Locate the cell with the specified text and output its (x, y) center coordinate. 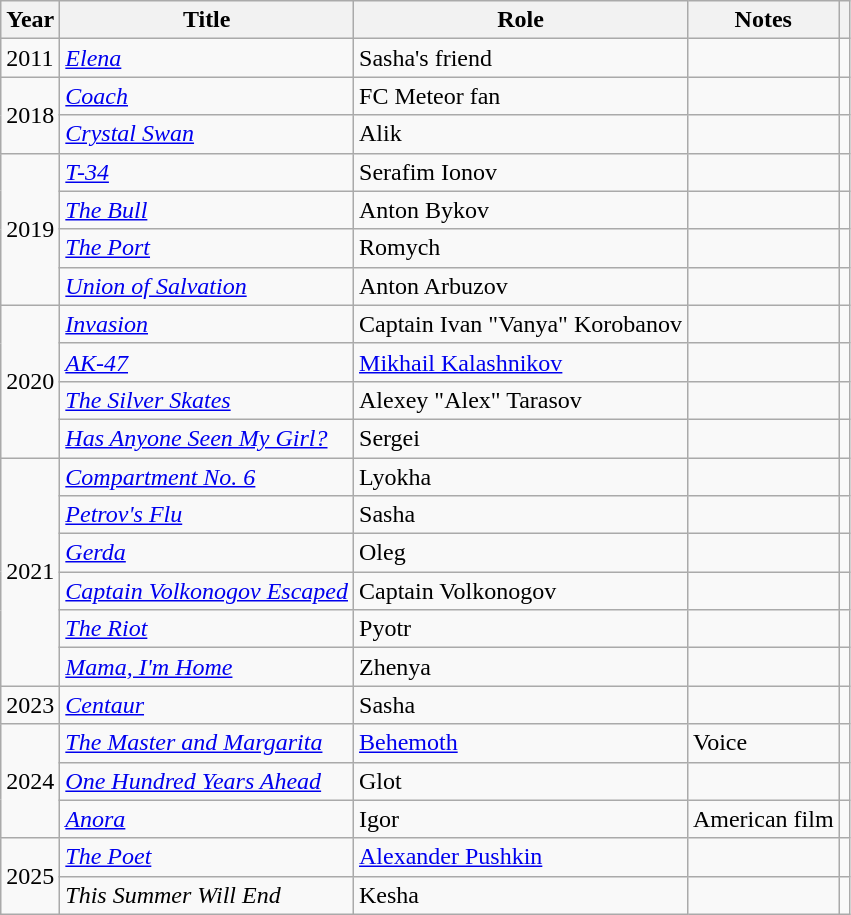
Role (521, 20)
Behemoth (521, 743)
Romych (521, 248)
Year (30, 20)
The Master and Margarita (207, 743)
Lyokha (521, 477)
Gerda (207, 553)
Coach (207, 96)
Compartment No. 6 (207, 477)
Elena (207, 58)
Zhenya (521, 667)
FC Meteor fan (521, 96)
Igor (521, 819)
2019 (30, 229)
Oleg (521, 553)
Captain Ivan "Vanya" Korobanov (521, 324)
Title (207, 20)
The Bull (207, 210)
Alexander Pushkin (521, 857)
Sasha's friend (521, 58)
Anora (207, 819)
Crystal Swan (207, 134)
Glot (521, 781)
Captain Volkonogov (521, 591)
Pyotr (521, 629)
2018 (30, 115)
Mikhail Kalashnikov (521, 362)
Captain Volkonogov Escaped (207, 591)
The Silver Skates (207, 400)
T-34 (207, 172)
Alik (521, 134)
Anton Bykov (521, 210)
2011 (30, 58)
Kesha (521, 895)
Voice (763, 743)
2020 (30, 381)
AK-47 (207, 362)
This Summer Will End (207, 895)
The Port (207, 248)
The Poet (207, 857)
The Riot (207, 629)
Anton Arbuzov (521, 286)
Centaur (207, 705)
2023 (30, 705)
Alexey "Alex" Tarasov (521, 400)
Serafim Ionov (521, 172)
Invasion (207, 324)
Petrov's Flu (207, 515)
Notes (763, 20)
2024 (30, 781)
Mama, I'm Home (207, 667)
Sergei (521, 438)
American film (763, 819)
2025 (30, 876)
Has Anyone Seen My Girl? (207, 438)
One Hundred Years Ahead (207, 781)
Union of Salvation (207, 286)
2021 (30, 572)
